Determine the (x, y) coordinate at the center of the cell enclosing the given text.  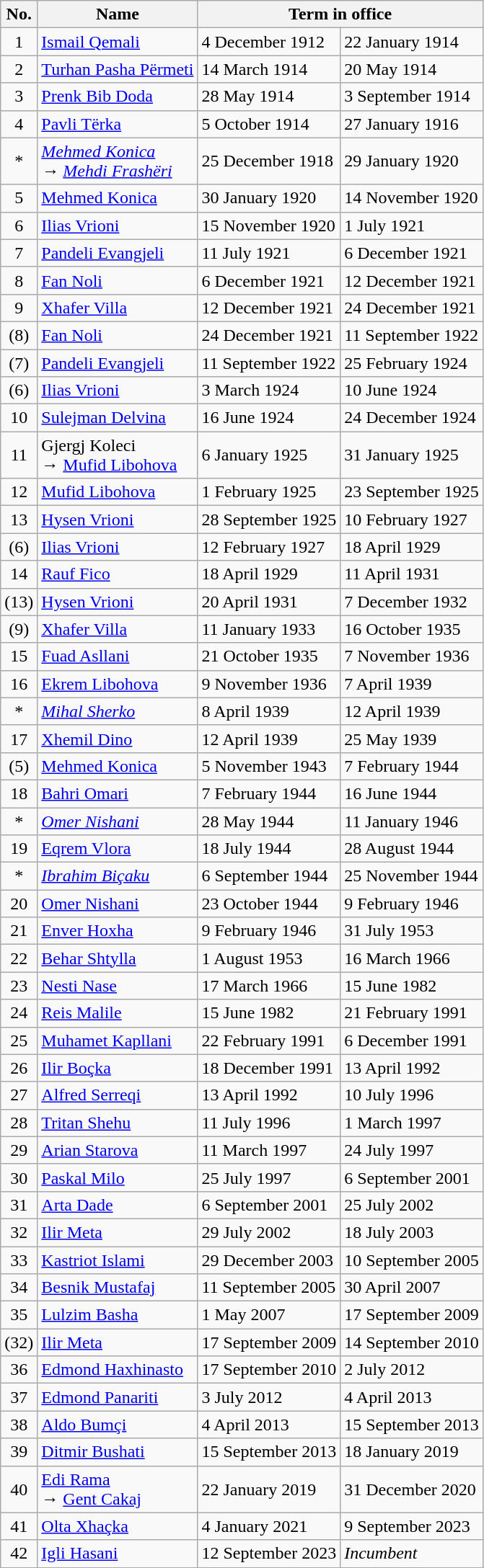
1 February 1925 (269, 492)
1 July 1921 (412, 226)
10 July 1996 (412, 1095)
24 July 1997 (412, 1150)
Edmond Haxhinasto (118, 1370)
1 August 1953 (269, 958)
27 January 1916 (412, 124)
25 July 2002 (412, 1205)
11 March 1997 (269, 1150)
No. (19, 14)
3 March 1924 (269, 391)
35 (19, 1315)
(9) (19, 629)
10 February 1927 (412, 520)
6 (19, 226)
23 (19, 986)
7 November 1936 (412, 656)
6 December 1991 (412, 1041)
Alfred Serreqi (118, 1095)
19 (19, 849)
7 December 1932 (412, 602)
Prenk Bib Doda (118, 97)
31 January 1925 (412, 455)
11 January 1946 (412, 821)
24 December 1924 (412, 418)
16 (19, 684)
9 (19, 308)
25 December 1918 (269, 161)
25 (19, 1041)
9 September 2023 (412, 1526)
Paskal Milo (118, 1177)
25 July 1997 (269, 1177)
Arian Starova (118, 1150)
Rauf Fico (118, 574)
42 (19, 1554)
25 November 1944 (412, 876)
Sulejman Delvina (118, 418)
18 December 1991 (269, 1068)
12 September 2023 (269, 1554)
16 June 1944 (412, 793)
14 March 1914 (269, 69)
31 July 1953 (412, 931)
(32) (19, 1342)
3 July 2012 (269, 1397)
Turhan Pasha Përmeti (118, 69)
7 April 1939 (412, 684)
Nesti Nase (118, 986)
10 September 2005 (412, 1260)
Ditmir Bushati (118, 1452)
21 February 1991 (412, 1013)
1 March 1997 (412, 1123)
18 July 2003 (412, 1232)
11 September 2005 (269, 1288)
Term in office (340, 14)
24 (19, 1013)
Reis Malile (118, 1013)
37 (19, 1397)
29 January 1920 (412, 161)
20 May 1914 (412, 69)
(5) (19, 766)
12 (19, 492)
Besnik Mustafaj (118, 1288)
Eqrem Vlora (118, 849)
16 October 1935 (412, 629)
Muhamet Kapllani (118, 1041)
Fuad Asllani (118, 656)
28 May 1914 (269, 97)
11 July 1996 (269, 1123)
6 January 1925 (269, 455)
Gjergj Koleci→ Mufid Libohova (118, 455)
Mufid Libohova (118, 492)
11 July 1921 (269, 253)
18 July 1944 (269, 849)
26 (19, 1068)
32 (19, 1232)
34 (19, 1288)
Enver Hoxha (118, 931)
25 February 1924 (412, 362)
3 September 1914 (412, 97)
41 (19, 1526)
23 September 1925 (412, 492)
8 April 1939 (269, 711)
Bahri Omari (118, 793)
Behar Shtylla (118, 958)
28 (19, 1123)
28 May 1944 (269, 821)
5 October 1914 (269, 124)
21 (19, 931)
29 (19, 1150)
22 January 2019 (269, 1489)
Lulzim Basha (118, 1315)
(8) (19, 335)
Mehmed Konica→ Mehdi Frashëri (118, 161)
18 (19, 793)
Tritan Shehu (118, 1123)
20 April 1931 (269, 602)
4 (19, 124)
Incumbent (412, 1554)
5 November 1943 (269, 766)
Edmond Panariti (118, 1397)
12 February 1927 (269, 547)
(13) (19, 602)
16 March 1966 (412, 958)
Ibrahim Biçaku (118, 876)
22 February 1991 (269, 1041)
2 (19, 69)
Ilir Boçka (118, 1068)
27 (19, 1095)
30 (19, 1177)
11 January 1933 (269, 629)
28 August 1944 (412, 849)
31 December 2020 (412, 1489)
Pavli Tërka (118, 124)
21 October 1935 (269, 656)
15 November 1920 (269, 226)
22 January 1914 (412, 42)
20 (19, 904)
Kastriot Islami (118, 1260)
30 April 2007 (412, 1288)
Edi Rama→ Gent Cakaj (118, 1489)
2 July 2012 (412, 1370)
1 (19, 42)
6 September 1944 (269, 876)
11 (19, 455)
Ekrem Libohova (118, 684)
Mihal Sherko (118, 711)
22 (19, 958)
3 (19, 97)
5 (19, 198)
9 November 1936 (269, 684)
17 September 2010 (269, 1370)
33 (19, 1260)
14 (19, 574)
Xhemil Dino (118, 739)
Arta Dade (118, 1205)
7 (19, 253)
23 October 1944 (269, 904)
14 November 1920 (412, 198)
28 September 1925 (269, 520)
15 (19, 656)
29 December 2003 (269, 1260)
17 (19, 739)
40 (19, 1489)
30 January 1920 (269, 198)
14 September 2010 (412, 1342)
(7) (19, 362)
31 (19, 1205)
16 June 1924 (269, 418)
18 January 2019 (412, 1452)
Igli Hasani (118, 1554)
39 (19, 1452)
38 (19, 1425)
4 December 1912 (269, 42)
11 April 1931 (412, 574)
8 (19, 280)
10 June 1924 (412, 391)
Name (118, 14)
29 July 2002 (269, 1232)
Olta Xhaçka (118, 1526)
17 March 1966 (269, 986)
10 (19, 418)
25 May 1939 (412, 739)
13 (19, 520)
Ismail Qemali (118, 42)
36 (19, 1370)
4 January 2021 (269, 1526)
Aldo Bumçi (118, 1425)
1 May 2007 (269, 1315)
